Detect which cell encompasses the target text, then output its (x, y) center coordinate. 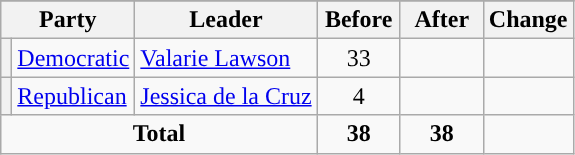
33 (358, 58)
Party (68, 20)
Total (159, 134)
After (442, 20)
Before (358, 20)
Leader (226, 20)
Jessica de la Cruz (226, 96)
4 (358, 96)
Republican (74, 96)
Democratic (74, 58)
Change (528, 20)
Valarie Lawson (226, 58)
